Identify which cell holds the provided text, then report its [x, y] central coordinate. 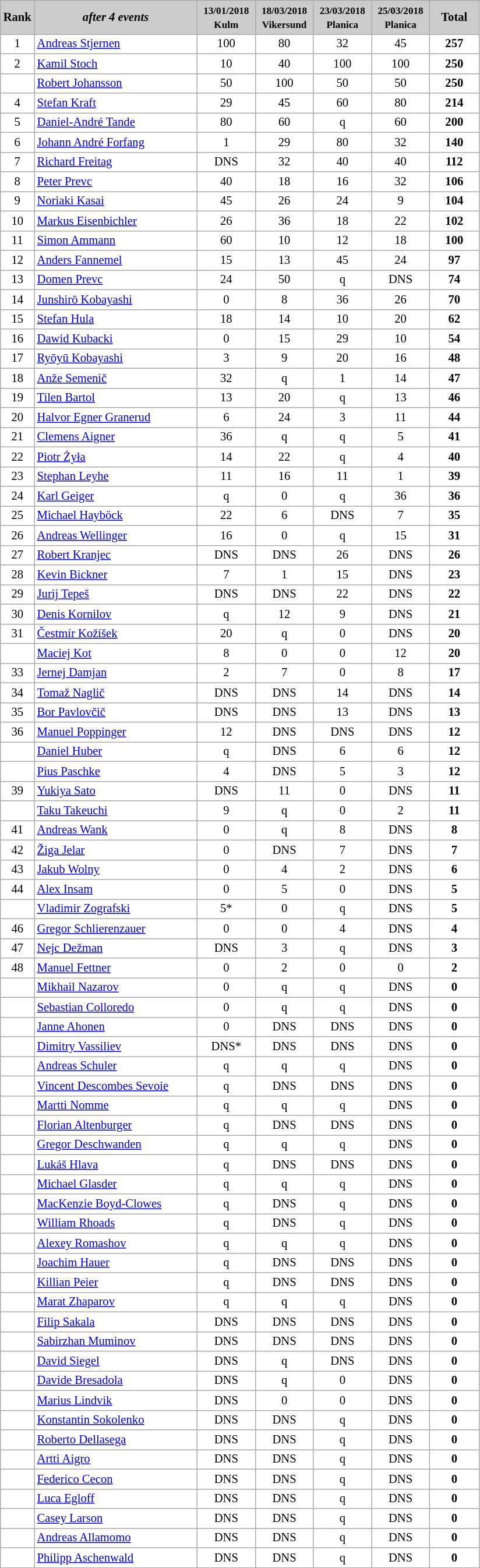
112 [454, 162]
Gregor Schlierenzauer [116, 928]
Halvor Egner Granerud [116, 418]
Killian Peier [116, 1282]
William Rhoads [116, 1223]
33 [17, 673]
Jurij Tepeš [116, 594]
Manuel Fettner [116, 967]
Sebastian Colloredo [116, 1007]
27 [17, 555]
Andreas Stjernen [116, 44]
25 [17, 515]
28 [17, 575]
Richard Freitag [116, 162]
Čestmír Kožíšek [116, 634]
Mikhail Nazarov [116, 987]
62 [454, 319]
Casey Larson [116, 1518]
Kevin Bickner [116, 575]
after 4 events [116, 17]
Taku Takeuchi [116, 810]
Artti Aigro [116, 1459]
Andreas Wellinger [116, 535]
Davide Bresadola [116, 1380]
Manuel Poppinger [116, 732]
Denis Kornilov [116, 614]
David Siegel [116, 1361]
200 [454, 122]
104 [454, 201]
Federico Cecon [116, 1479]
5* [226, 909]
Stefan Kraft [116, 103]
Andreas Wank [116, 830]
54 [454, 338]
Marat Zhaparov [116, 1302]
Karl Geiger [116, 496]
Roberto Dellasega [116, 1439]
Jakub Wolny [116, 870]
Vincent Descombes Sevoie [116, 1086]
30 [17, 614]
Dimitry Vassiliev [116, 1047]
13/01/2018Kulm [226, 17]
Nejc Dežman [116, 948]
19 [17, 398]
Clemens Aigner [116, 437]
214 [454, 103]
Žiga Jelar [116, 850]
Marius Lindvik [116, 1400]
Daniel Huber [116, 751]
Maciej Kot [116, 653]
Dawid Kubacki [116, 338]
106 [454, 181]
Ryōyū Kobayashi [116, 358]
140 [454, 142]
Anže Semenič [116, 378]
23/03/2018Planica [343, 17]
257 [454, 44]
Rank [17, 17]
Stephan Leyhe [116, 476]
Andreas Schuler [116, 1066]
43 [17, 870]
70 [454, 299]
Gregor Deschwanden [116, 1145]
Daniel-André Tande [116, 122]
Robert Kranjec [116, 555]
Total [454, 17]
Junshirō Kobayashi [116, 299]
Filip Sakala [116, 1322]
Pius Paschke [116, 771]
Johann André Forfang [116, 142]
Jernej Damjan [116, 673]
Anders Fannemel [116, 260]
Michael Hayböck [116, 515]
Luca Egloff [116, 1499]
Noriaki Kasai [116, 201]
Piotr Żyła [116, 457]
Markus Eisenbichler [116, 221]
Bor Pavlovčič [116, 712]
Vladimir Zografski [116, 909]
Lukáš Hlava [116, 1164]
Janne Ahonen [116, 1027]
Tomaž Naglič [116, 693]
Peter Prevc [116, 181]
Andreas Allamomo [116, 1538]
Stefan Hula [116, 319]
Kamil Stoch [116, 63]
74 [454, 280]
Konstantin Sokolenko [116, 1420]
18/03/2018Vikersund [284, 17]
Yukiya Sato [116, 791]
Robert Johansson [116, 83]
DNS* [226, 1047]
102 [454, 221]
97 [454, 260]
34 [17, 693]
Florian Altenburger [116, 1125]
MacKenzie Boyd-Clowes [116, 1204]
Joachim Hauer [116, 1263]
Simon Ammann [116, 241]
Domen Prevc [116, 280]
Sabirzhan Muminov [116, 1341]
Tilen Bartol [116, 398]
Michael Glasder [116, 1184]
Martti Nomme [116, 1106]
Alex Insam [116, 889]
Alexey Romashov [116, 1243]
Philipp Aschenwald [116, 1558]
42 [17, 850]
25/03/2018Planica [401, 17]
